Provide the [x, y] coordinate of the cell's center where the given text is located.  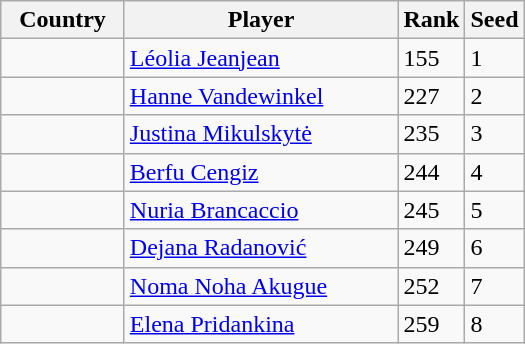
Léolia Jeanjean [261, 58]
245 [432, 210]
235 [432, 134]
Berfu Cengiz [261, 172]
Seed [494, 20]
3 [494, 134]
2 [494, 96]
155 [432, 58]
1 [494, 58]
Noma Noha Akugue [261, 286]
Nuria Brancaccio [261, 210]
Rank [432, 20]
244 [432, 172]
Player [261, 20]
7 [494, 286]
249 [432, 248]
Elena Pridankina [261, 324]
6 [494, 248]
Hanne Vandewinkel [261, 96]
Dejana Radanović [261, 248]
5 [494, 210]
252 [432, 286]
259 [432, 324]
4 [494, 172]
227 [432, 96]
Country [63, 20]
Justina Mikulskytė [261, 134]
8 [494, 324]
